Determine the (x, y) coordinate at the center of the cell enclosing the given text.  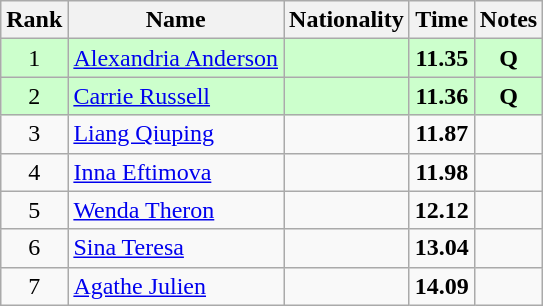
1 (34, 58)
5 (34, 210)
12.12 (442, 210)
2 (34, 96)
Notes (508, 20)
Name (176, 20)
Nationality (347, 20)
Carrie Russell (176, 96)
Inna Eftimova (176, 172)
Agathe Julien (176, 286)
13.04 (442, 248)
6 (34, 248)
11.35 (442, 58)
Liang Qiuping (176, 134)
3 (34, 134)
Alexandria Anderson (176, 58)
Rank (34, 20)
11.98 (442, 172)
4 (34, 172)
14.09 (442, 286)
Wenda Theron (176, 210)
11.36 (442, 96)
Sina Teresa (176, 248)
Time (442, 20)
11.87 (442, 134)
7 (34, 286)
